Return the (x, y) coordinate for the center point of the cell that contains the specified text.  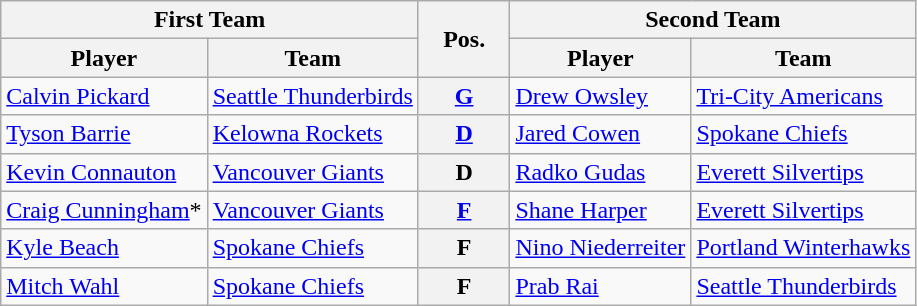
Pos. (464, 39)
Kelowna Rockets (312, 134)
Mitch Wahl (104, 286)
Prab Rai (600, 286)
Craig Cunningham* (104, 210)
Jared Cowen (600, 134)
Portland Winterhawks (804, 248)
Tri-City Americans (804, 96)
Tyson Barrie (104, 134)
Kevin Connauton (104, 172)
Second Team (713, 20)
Calvin Pickard (104, 96)
G (464, 96)
Drew Owsley (600, 96)
Kyle Beach (104, 248)
Radko Gudas (600, 172)
Nino Niederreiter (600, 248)
Shane Harper (600, 210)
First Team (210, 20)
